For the text-containing cell, return its midpoint in (X, Y) coordinate format. 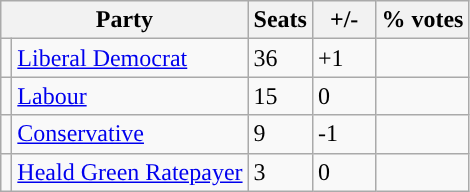
36 (280, 58)
-1 (344, 134)
15 (280, 96)
Labour (130, 96)
% votes (422, 20)
9 (280, 134)
Liberal Democrat (130, 58)
Conservative (130, 134)
Party (124, 20)
3 (280, 172)
Heald Green Ratepayer (130, 172)
+/- (344, 20)
+1 (344, 58)
Seats (280, 20)
